Scan for the cell matching the given text and deliver its (X, Y) coordinate at center. 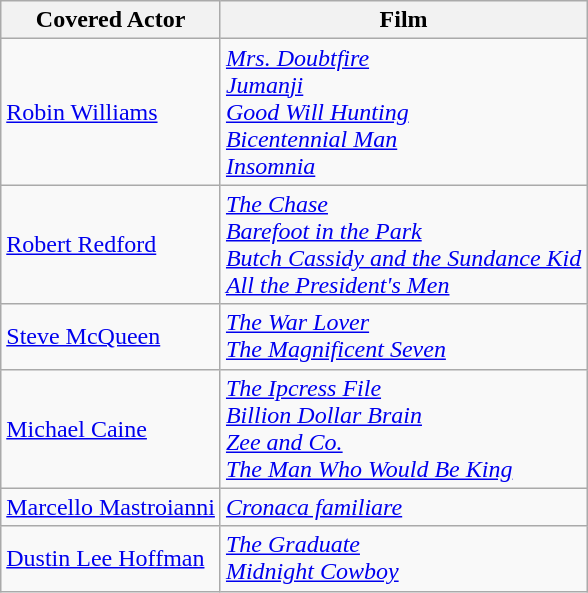
Robin Williams (111, 112)
The War LoverThe Magnificent Seven (403, 336)
Robert Redford (111, 244)
Dustin Lee Hoffman (111, 558)
Marcello Mastroianni (111, 507)
The Ipcress FileBillion Dollar BrainZee and Co.The Man Who Would Be King (403, 428)
Steve McQueen (111, 336)
Mrs. DoubtfireJumanjiGood Will HuntingBicentennial ManInsomnia (403, 112)
Michael Caine (111, 428)
Film (403, 20)
Cronaca familiare (403, 507)
The ChaseBarefoot in the ParkButch Cassidy and the Sundance KidAll the President's Men (403, 244)
Covered Actor (111, 20)
The GraduateMidnight Cowboy (403, 558)
